Return [X, Y] of the center of cell containing provided text 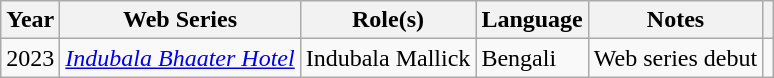
Web Series [180, 20]
Language [532, 20]
2023 [30, 58]
Web series debut [675, 58]
Role(s) [388, 20]
Notes [675, 20]
Indubala Mallick [388, 58]
Year [30, 20]
Bengali [532, 58]
Indubala Bhaater Hotel [180, 58]
